Search for the cell housing the specified text and yield its (x, y) center coordinate. 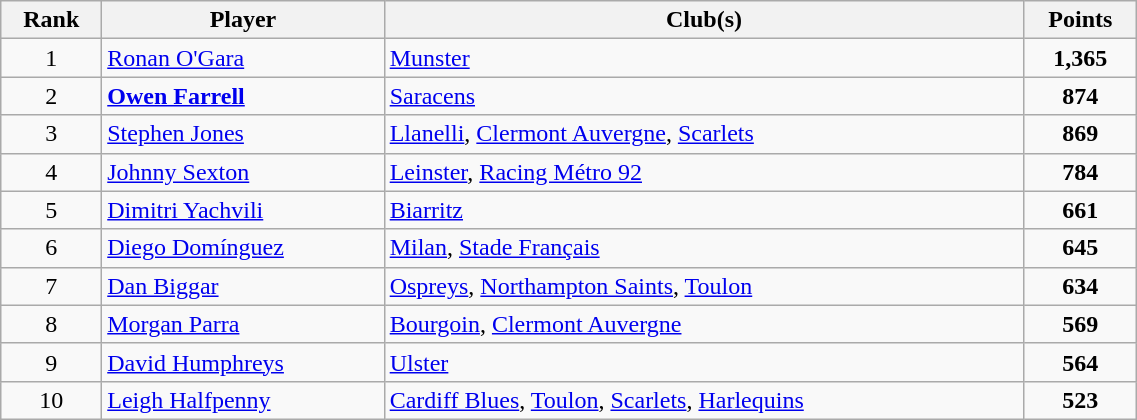
564 (1080, 362)
Ospreys, Northampton Saints, Toulon (704, 286)
Dimitri Yachvili (243, 210)
569 (1080, 324)
Leigh Halfpenny (243, 400)
4 (52, 172)
Morgan Parra (243, 324)
10 (52, 400)
2 (52, 96)
Ronan O'Gara (243, 58)
784 (1080, 172)
874 (1080, 96)
661 (1080, 210)
5 (52, 210)
634 (1080, 286)
Milan, Stade Français (704, 248)
Cardiff Blues, Toulon, Scarlets, Harlequins (704, 400)
3 (52, 134)
Club(s) (704, 20)
Biarritz (704, 210)
David Humphreys (243, 362)
Rank (52, 20)
1 (52, 58)
Llanelli, Clermont Auvergne, Scarlets (704, 134)
645 (1080, 248)
Saracens (704, 96)
Johnny Sexton (243, 172)
Dan Biggar (243, 286)
869 (1080, 134)
Owen Farrell (243, 96)
1,365 (1080, 58)
Leinster, Racing Métro 92 (704, 172)
Stephen Jones (243, 134)
Diego Domínguez (243, 248)
6 (52, 248)
Bourgoin, Clermont Auvergne (704, 324)
8 (52, 324)
Player (243, 20)
9 (52, 362)
523 (1080, 400)
7 (52, 286)
Munster (704, 58)
Ulster (704, 362)
Points (1080, 20)
